Determine the (x, y) coordinate at the center of the cell enclosing the given text.  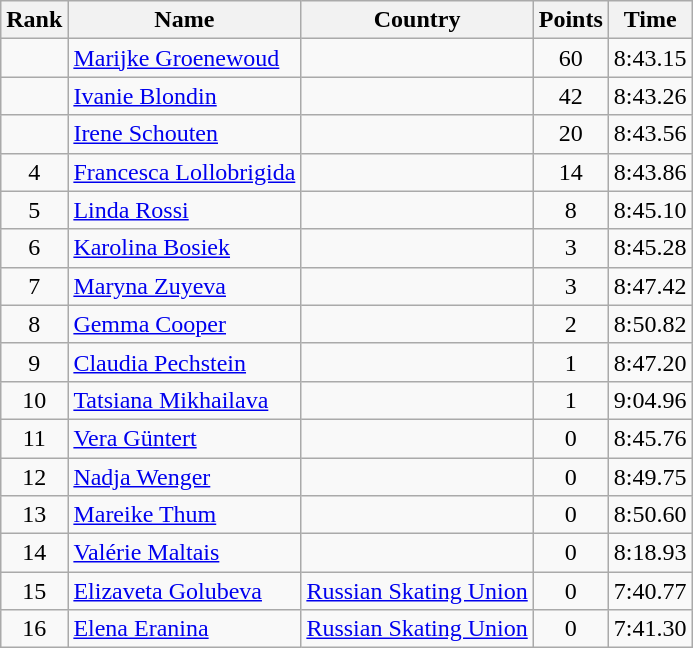
Valérie Maltais (184, 553)
16 (34, 629)
8:43.86 (650, 172)
Maryna Zuyeva (184, 286)
8:45.10 (650, 210)
Country (417, 20)
Nadja Wenger (184, 477)
Irene Schouten (184, 134)
15 (34, 591)
Points (570, 20)
8:50.82 (650, 324)
8:50.60 (650, 515)
5 (34, 210)
Tatsiana Mikhailava (184, 400)
8:18.93 (650, 553)
8:47.42 (650, 286)
4 (34, 172)
8:43.56 (650, 134)
42 (570, 96)
12 (34, 477)
Elizaveta Golubeva (184, 591)
Francesca Lollobrigida (184, 172)
60 (570, 58)
20 (570, 134)
Linda Rossi (184, 210)
8:49.75 (650, 477)
Time (650, 20)
2 (570, 324)
8:43.26 (650, 96)
11 (34, 438)
8:45.28 (650, 248)
7:41.30 (650, 629)
8:45.76 (650, 438)
Karolina Bosiek (184, 248)
9 (34, 362)
Rank (34, 20)
Marijke Groenewoud (184, 58)
Mareike Thum (184, 515)
Ivanie Blondin (184, 96)
Name (184, 20)
Vera Güntert (184, 438)
Claudia Pechstein (184, 362)
7:40.77 (650, 591)
10 (34, 400)
9:04.96 (650, 400)
7 (34, 286)
8:47.20 (650, 362)
13 (34, 515)
Elena Eranina (184, 629)
6 (34, 248)
8:43.15 (650, 58)
Gemma Cooper (184, 324)
